Output the [X, Y] coordinate of the center of the cell containing the given text.  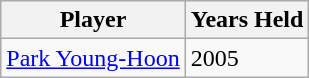
Player [93, 20]
Park Young-Hoon [93, 58]
Years Held [247, 20]
2005 [247, 58]
